Detect which cell encompasses the target text, then output its (X, Y) center coordinate. 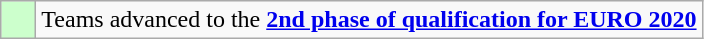
Teams advanced to the 2nd phase of qualification for EURO 2020 (369, 20)
